Detect which cell encompasses the target text, then output its [x, y] center coordinate. 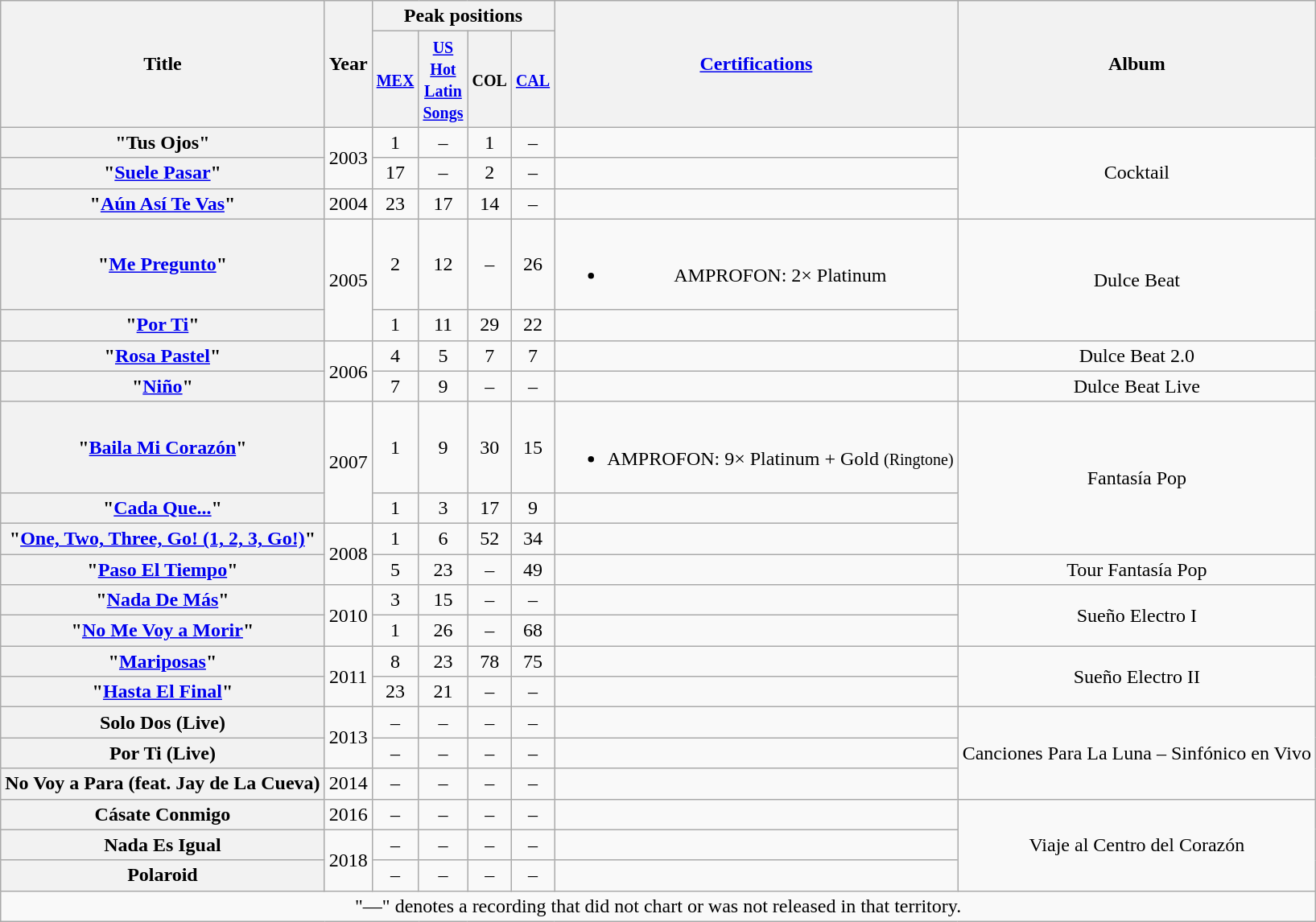
Nada Es Igual [163, 845]
2004 [348, 204]
49 [533, 569]
Viaje al Centro del Corazón [1137, 845]
Dulce Beat Live [1137, 386]
US Hot Latin Songs [443, 79]
78 [489, 661]
21 [443, 692]
2005 [348, 280]
30 [489, 447]
Sueño Electro II [1137, 677]
2016 [348, 814]
COL [489, 79]
"Cada Que..." [163, 508]
"Hasta El Final" [163, 692]
6 [443, 538]
"Baila Mi Corazón" [163, 447]
2014 [348, 784]
Title [163, 64]
MEX [395, 79]
Por Ti (Live) [163, 753]
34 [533, 538]
Dulce Beat [1137, 280]
2013 [348, 738]
Tour Fantasía Pop [1137, 569]
CAL [533, 79]
2018 [348, 860]
Year [348, 64]
"Suele Pasar" [163, 173]
"Mariposas" [163, 661]
68 [533, 631]
4 [395, 356]
Certifications [757, 64]
"Rosa Pastel" [163, 356]
8 [395, 661]
"Paso El Tiempo" [163, 569]
2003 [348, 158]
2008 [348, 554]
14 [489, 204]
"Me Pregunto" [163, 264]
"Por Ti" [163, 325]
Cásate Conmigo [163, 814]
Peak positions [463, 16]
Sueño Electro I [1137, 615]
AMPROFON: 2× Platinum [757, 264]
"Nada De Más" [163, 600]
75 [533, 661]
Canciones Para La Luna – Sinfónico en Vivo [1137, 753]
"Tus Ojos" [163, 142]
"One, Two, Three, Go! (1, 2, 3, Go!)" [163, 538]
Fantasía Pop [1137, 478]
Dulce Beat 2.0 [1137, 356]
Solo Dos (Live) [163, 722]
2007 [348, 462]
Album [1137, 64]
Cocktail [1137, 173]
"Aún Así Te Vas" [163, 204]
AMPROFON: 9× Platinum + Gold (Ringtone) [757, 447]
52 [489, 538]
"Niño" [163, 386]
11 [443, 325]
22 [533, 325]
2010 [348, 615]
No Voy a Para (feat. Jay de La Cueva) [163, 784]
"—" denotes a recording that did not chart or was not released in that territory. [658, 906]
12 [443, 264]
29 [489, 325]
"No Me Voy a Morir" [163, 631]
Polaroid [163, 875]
2011 [348, 677]
2006 [348, 371]
